Output the [x, y] coordinate of the center of the cell containing the given text.  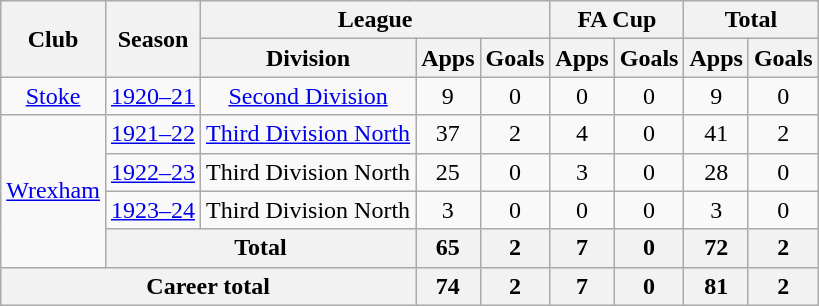
Wrexham [54, 191]
81 [716, 286]
28 [716, 172]
65 [448, 248]
1920–21 [152, 96]
4 [582, 134]
74 [448, 286]
Stoke [54, 96]
25 [448, 172]
Club [54, 39]
41 [716, 134]
72 [716, 248]
1922–23 [152, 172]
FA Cup [617, 20]
Division [308, 58]
1921–22 [152, 134]
37 [448, 134]
Second Division [308, 96]
Career total [208, 286]
1923–24 [152, 210]
League [376, 20]
Season [152, 39]
